Capture the cell that displays the provided text and extract its (X, Y) central coordinate. 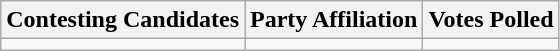
Votes Polled (491, 20)
Party Affiliation (334, 20)
Contesting Candidates (123, 20)
